Detect which cell encompasses the target text, then output its (X, Y) center coordinate. 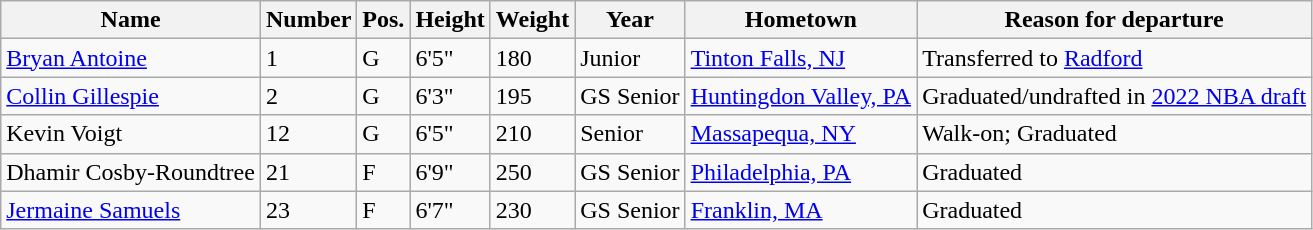
Height (450, 20)
Kevin Voigt (131, 134)
Jermaine Samuels (131, 210)
195 (532, 96)
Collin Gillespie (131, 96)
Bryan Antoine (131, 58)
Senior (630, 134)
Graduated/undrafted in 2022 NBA draft (1114, 96)
Junior (630, 58)
23 (308, 210)
Weight (532, 20)
21 (308, 172)
6'9" (450, 172)
Pos. (384, 20)
Massapequa, NY (801, 134)
Franklin, MA (801, 210)
Name (131, 20)
1 (308, 58)
180 (532, 58)
Dhamir Cosby-Roundtree (131, 172)
Number (308, 20)
Tinton Falls, NJ (801, 58)
Philadelphia, PA (801, 172)
210 (532, 134)
2 (308, 96)
Hometown (801, 20)
Huntingdon Valley, PA (801, 96)
12 (308, 134)
Year (630, 20)
6'3" (450, 96)
230 (532, 210)
250 (532, 172)
Walk-on; Graduated (1114, 134)
Transferred to Radford (1114, 58)
Reason for departure (1114, 20)
6'7" (450, 210)
